Identify which cell holds the provided text, then report its [x, y] central coordinate. 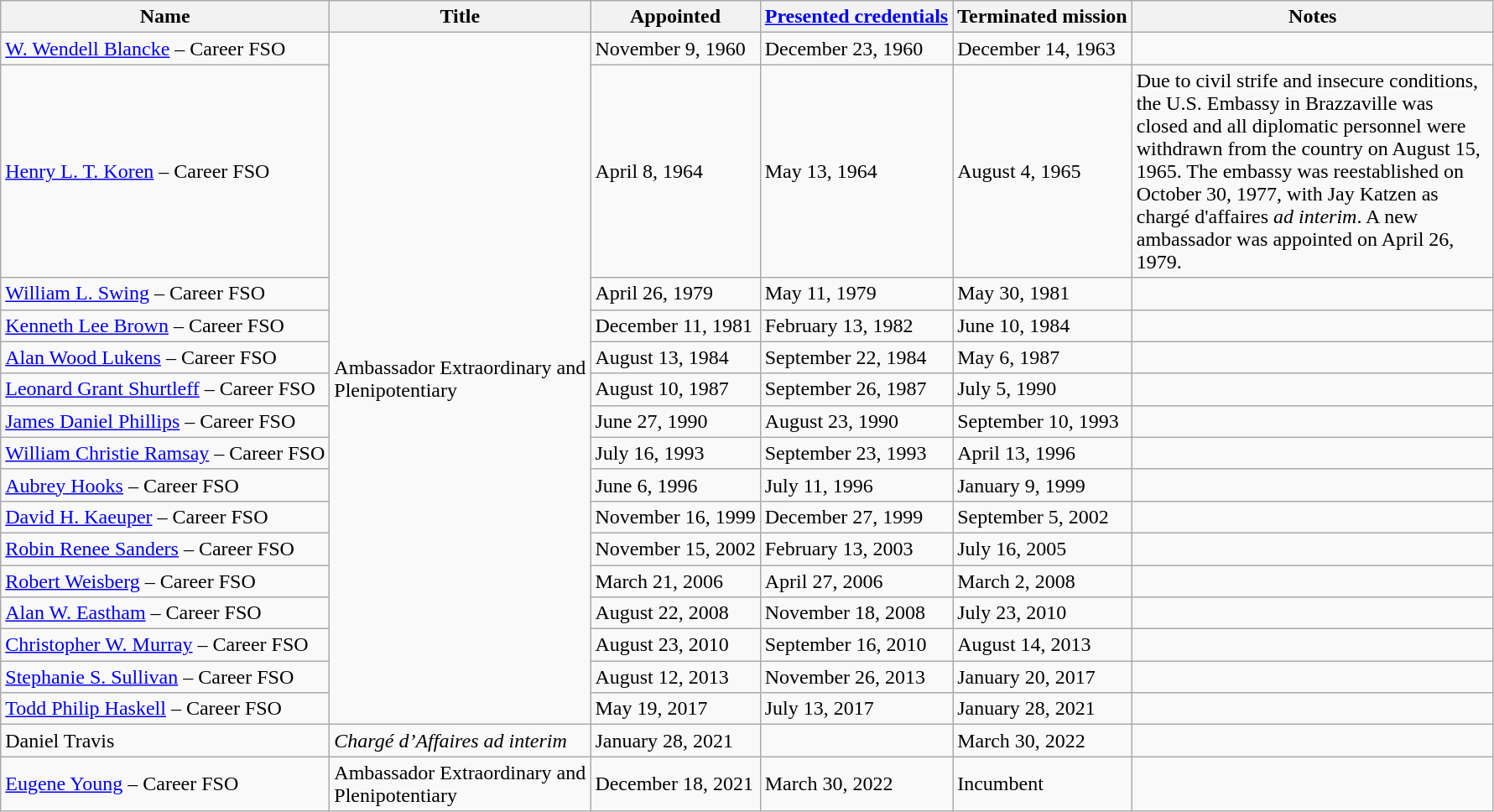
Alan Wood Lukens – Career FSO [165, 357]
July 16, 2005 [1043, 549]
May 6, 1987 [1043, 357]
Incumbent [1043, 783]
December 23, 1960 [856, 49]
April 27, 2006 [856, 581]
Todd Philip Haskell – Career FSO [165, 709]
September 16, 2010 [856, 645]
March 2, 2008 [1043, 581]
Henry L. T. Koren – Career FSO [165, 171]
August 10, 1987 [675, 389]
August 12, 2013 [675, 677]
July 13, 2017 [856, 709]
July 23, 2010 [1043, 613]
Title [460, 17]
Robert Weisberg – Career FSO [165, 581]
May 19, 2017 [675, 709]
August 4, 1965 [1043, 171]
August 13, 1984 [675, 357]
Kenneth Lee Brown – Career FSO [165, 325]
September 23, 1993 [856, 453]
May 30, 1981 [1043, 294]
November 26, 2013 [856, 677]
Robin Renee Sanders – Career FSO [165, 549]
Presented credentials [856, 17]
David H. Kaeuper – Career FSO [165, 517]
November 15, 2002 [675, 549]
Daniel Travis [165, 741]
Stephanie S. Sullivan – Career FSO [165, 677]
July 11, 1996 [856, 485]
William L. Swing – Career FSO [165, 294]
August 22, 2008 [675, 613]
November 9, 1960 [675, 49]
James Daniel Phillips – Career FSO [165, 421]
May 13, 1964 [856, 171]
June 27, 1990 [675, 421]
April 26, 1979 [675, 294]
February 13, 1982 [856, 325]
December 27, 1999 [856, 517]
January 9, 1999 [1043, 485]
Christopher W. Murray – Career FSO [165, 645]
W. Wendell Blancke – Career FSO [165, 49]
Terminated mission [1043, 17]
Notes [1312, 17]
April 8, 1964 [675, 171]
September 10, 1993 [1043, 421]
August 23, 2010 [675, 645]
September 22, 1984 [856, 357]
June 6, 1996 [675, 485]
April 13, 1996 [1043, 453]
September 26, 1987 [856, 389]
December 11, 1981 [675, 325]
September 5, 2002 [1043, 517]
December 18, 2021 [675, 783]
July 5, 1990 [1043, 389]
February 13, 2003 [856, 549]
June 10, 1984 [1043, 325]
Aubrey Hooks – Career FSO [165, 485]
August 14, 2013 [1043, 645]
Alan W. Eastham – Career FSO [165, 613]
Name [165, 17]
Leonard Grant Shurtleff – Career FSO [165, 389]
November 18, 2008 [856, 613]
May 11, 1979 [856, 294]
July 16, 1993 [675, 453]
March 21, 2006 [675, 581]
Appointed [675, 17]
November 16, 1999 [675, 517]
Chargé d’Affaires ad interim [460, 741]
Eugene Young – Career FSO [165, 783]
January 20, 2017 [1043, 677]
William Christie Ramsay – Career FSO [165, 453]
December 14, 1963 [1043, 49]
August 23, 1990 [856, 421]
